Scan for the cell matching the given text and deliver its (X, Y) coordinate at center. 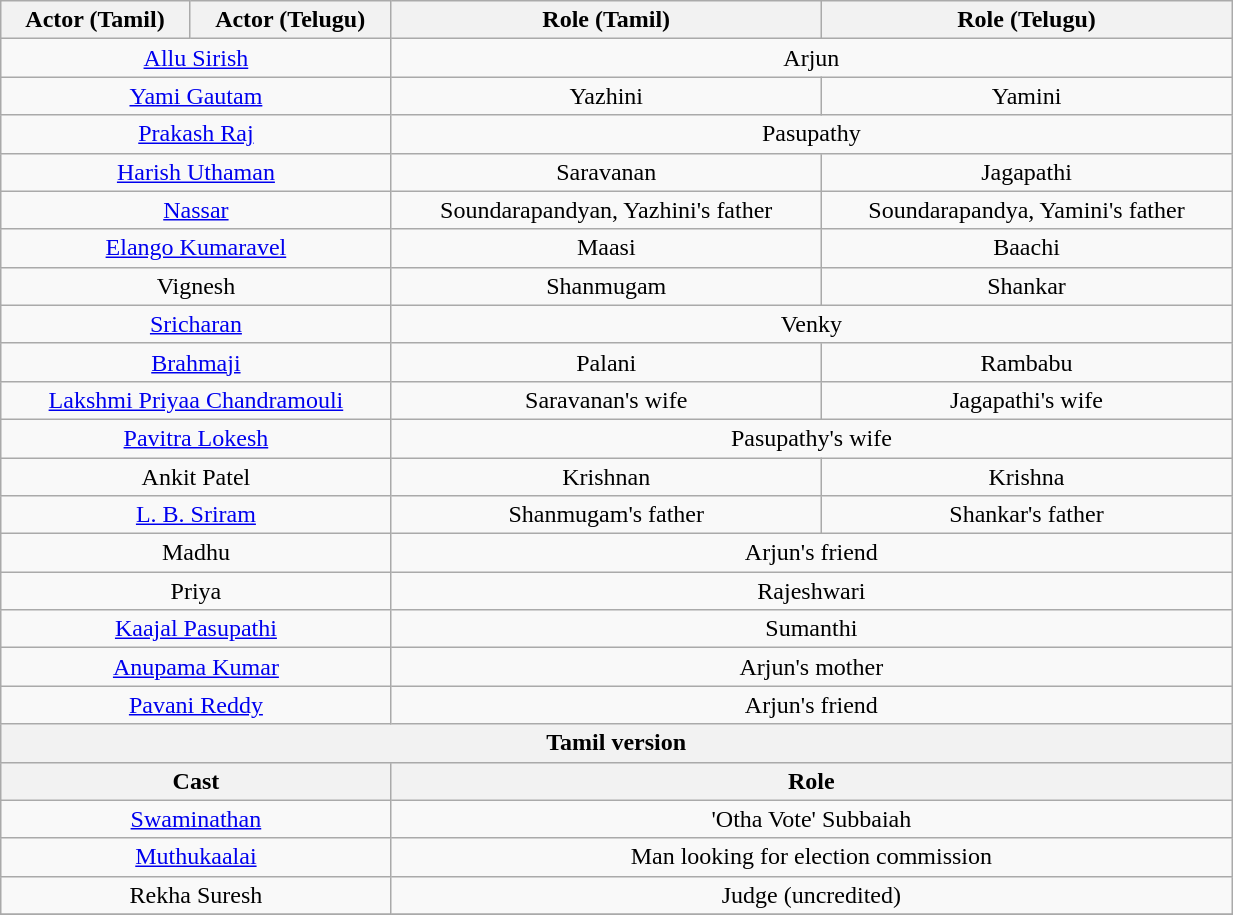
L. B. Sriram (196, 515)
Nassar (196, 210)
Rajeshwari (812, 591)
Arjun's mother (812, 667)
Kaajal Pasupathi (196, 629)
Jagapathi's wife (1026, 400)
Pavani Reddy (196, 705)
Jagapathi (1026, 172)
Cast (196, 781)
Role (812, 781)
Judge (uncredited) (812, 895)
Actor (Telugu) (290, 20)
Krishnan (606, 477)
Pasupathy's wife (812, 438)
Maasi (606, 248)
Yazhini (606, 96)
Shankar's father (1026, 515)
'Otha Vote' Subbaiah (812, 819)
Role (Telugu) (1026, 20)
Elango Kumaravel (196, 248)
Yamini (1026, 96)
Palani (606, 362)
Sricharan (196, 324)
Harish Uthaman (196, 172)
Shanmugam's father (606, 515)
Lakshmi Priyaa Chandramouli (196, 400)
Allu Sirish (196, 58)
Anupama Kumar (196, 667)
Actor (Tamil) (95, 20)
Sumanthi (812, 629)
Muthukaalai (196, 857)
Pavitra Lokesh (196, 438)
Krishna (1026, 477)
Ankit Patel (196, 477)
Rambabu (1026, 362)
Man looking for election commission (812, 857)
Soundarapandyan, Yazhini's father (606, 210)
Yami Gautam (196, 96)
Role (Tamil) (606, 20)
Shanmugam (606, 286)
Swaminathan (196, 819)
Rekha Suresh (196, 895)
Madhu (196, 553)
Brahmaji (196, 362)
Tamil version (616, 743)
Prakash Raj (196, 134)
Arjun (812, 58)
Saravanan's wife (606, 400)
Pasupathy (812, 134)
Venky (812, 324)
Shankar (1026, 286)
Vignesh (196, 286)
Baachi (1026, 248)
Soundarapandya, Yamini's father (1026, 210)
Priya (196, 591)
Saravanan (606, 172)
